Determine the (x, y) coordinate at the center of the cell enclosing the given text.  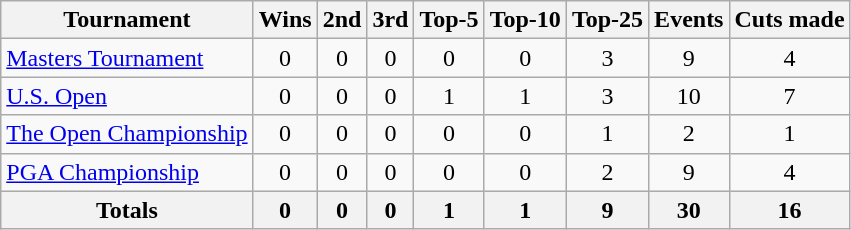
7 (790, 96)
Totals (127, 210)
Top-10 (525, 20)
Tournament (127, 20)
Cuts made (790, 20)
Top-25 (607, 20)
Events (689, 20)
The Open Championship (127, 134)
Wins (285, 20)
Top-5 (449, 20)
2nd (342, 20)
U.S. Open (127, 96)
3rd (390, 20)
30 (689, 210)
Masters Tournament (127, 58)
10 (689, 96)
16 (790, 210)
PGA Championship (127, 172)
